Extract the (X, Y) coordinate from the center of the cell holding the provided text.  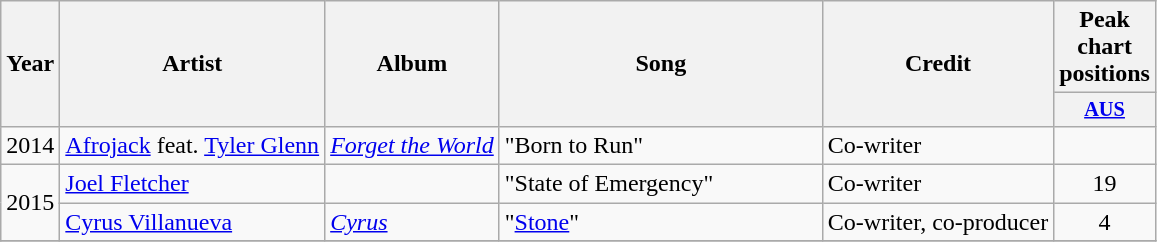
Year (30, 64)
Cyrus (412, 222)
Album (412, 64)
4 (1105, 222)
AUS (1105, 110)
2015 (30, 203)
Co-writer, co-producer (938, 222)
Peak chart positions (1105, 47)
19 (1105, 184)
2014 (30, 145)
Afrojack feat. Tyler Glenn (192, 145)
Forget the World (412, 145)
Artist (192, 64)
Credit (938, 64)
"Stone" (660, 222)
"Born to Run" (660, 145)
Joel Fletcher (192, 184)
Cyrus Villanueva (192, 222)
Song (660, 64)
"State of Emergency" (660, 184)
